Scan for the cell matching the given text and deliver its [X, Y] coordinate at center. 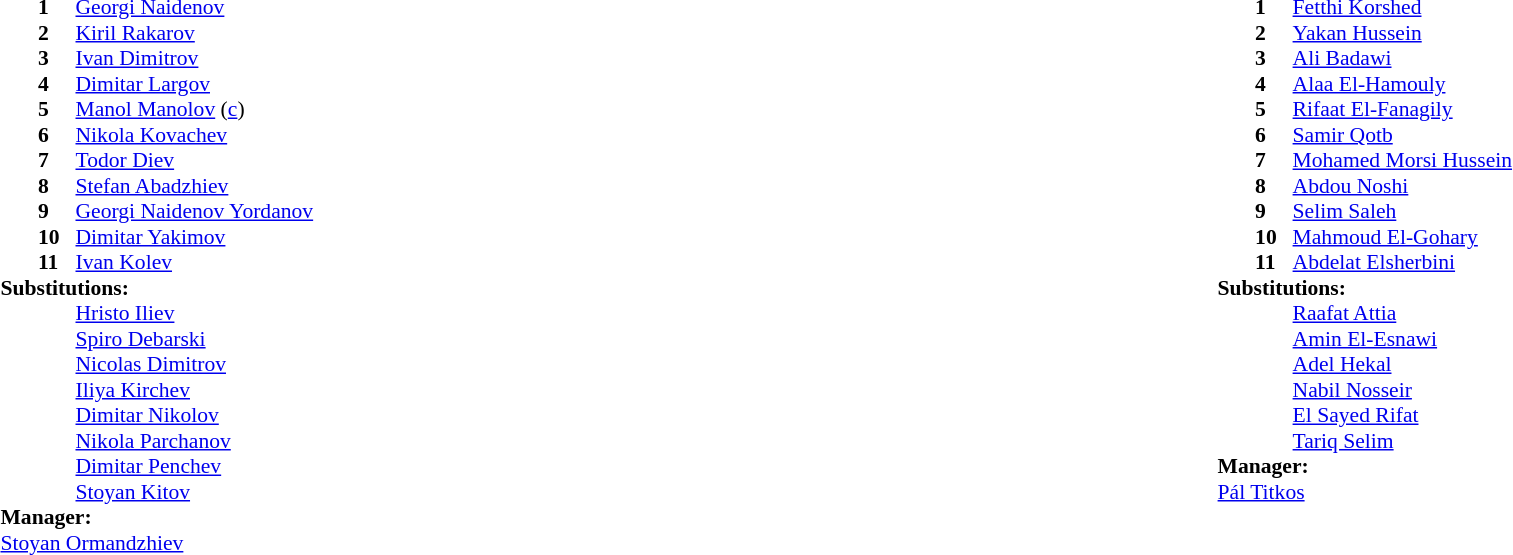
Iliya Kirchev [195, 390]
Tariq Selim [1402, 441]
El Sayed Rifat [1402, 415]
Georgi Naidenov Yordanov [195, 211]
Stefan Abadzhiev [195, 186]
Nikola Kovachev [195, 135]
Selim Saleh [1402, 211]
Samir Qotb [1402, 135]
Dimitar Penchev [195, 467]
Abdelat Elsherbini [1402, 263]
Alaa El-Hamouly [1402, 84]
Nikola Parchanov [195, 441]
Manol Manolov (c) [195, 109]
Dimitar Largov [195, 84]
Ali Badawi [1402, 59]
Kiril Rakarov [195, 33]
Todor Diev [195, 161]
Mahmoud El-Gohary [1402, 237]
Dimitar Yakimov [195, 237]
Rifaat El-Fanagily [1402, 109]
Ivan Kolev [195, 263]
Abdou Noshi [1402, 186]
Pál Titkos [1365, 492]
Stoyan Kitov [195, 492]
Nicolas Dimitrov [195, 365]
Raafat Attia [1402, 313]
Hristo Iliev [195, 313]
Yakan Hussein [1402, 33]
Nabil Nosseir [1402, 390]
Amin El-Esnawi [1402, 339]
Ivan Dimitrov [195, 59]
Dimitar Nikolov [195, 415]
Mohamed Morsi Hussein [1402, 161]
Adel Hekal [1402, 365]
Spiro Debarski [195, 339]
